Search for the cell housing the specified text and yield its (X, Y) center coordinate. 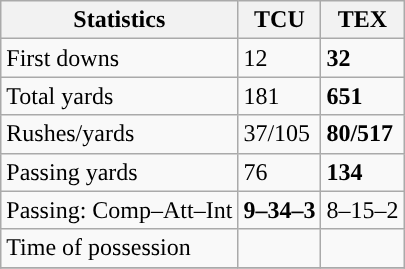
Total yards (120, 96)
Passing: Comp–Att–Int (120, 210)
37/105 (280, 134)
TCU (280, 20)
First downs (120, 58)
80/517 (362, 134)
12 (280, 58)
Statistics (120, 20)
9–34–3 (280, 210)
8–15–2 (362, 210)
181 (280, 96)
Time of possession (120, 248)
651 (362, 96)
Passing yards (120, 172)
TEX (362, 20)
32 (362, 58)
134 (362, 172)
76 (280, 172)
Rushes/yards (120, 134)
